Output the (X, Y) coordinate of the center of the cell containing the given text.  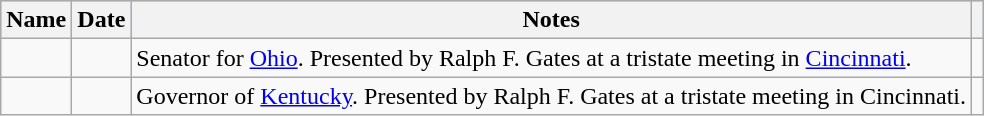
Notes (552, 20)
Date (102, 20)
Name (36, 20)
Governor of Kentucky. Presented by Ralph F. Gates at a tristate meeting in Cincinnati. (552, 96)
Senator for Ohio. Presented by Ralph F. Gates at a tristate meeting in Cincinnati. (552, 58)
